Search for the cell housing the specified text and yield its [x, y] center coordinate. 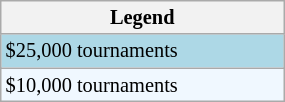
$10,000 tournaments [142, 85]
Legend [142, 17]
$25,000 tournaments [142, 51]
